Extract the [x, y] coordinate from the center of the cell holding the provided text.  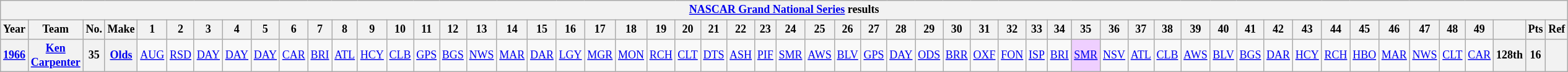
43 [1307, 30]
47 [1424, 30]
AUG [152, 55]
128th [1510, 55]
39 [1195, 30]
30 [957, 30]
37 [1141, 30]
OXF [985, 55]
MON [632, 55]
31 [985, 30]
BRR [957, 55]
33 [1037, 30]
Ref [1557, 30]
44 [1336, 30]
ODS [929, 55]
24 [790, 30]
23 [765, 30]
NSV [1115, 55]
38 [1167, 30]
41 [1250, 30]
ASH [741, 55]
PIF [765, 55]
3 [208, 30]
Year [15, 30]
7 [320, 30]
LGY [570, 55]
19 [661, 30]
26 [847, 30]
46 [1394, 30]
40 [1224, 30]
13 [482, 30]
HBO [1365, 55]
10 [400, 30]
20 [687, 30]
49 [1479, 30]
17 [600, 30]
29 [929, 30]
5 [265, 30]
21 [713, 30]
1 [152, 30]
11 [427, 30]
No. [94, 30]
45 [1365, 30]
48 [1453, 30]
18 [632, 30]
32 [1012, 30]
6 [294, 30]
4 [237, 30]
1966 [15, 55]
NASCAR Grand National Series results [784, 10]
Pts [1536, 30]
25 [820, 30]
22 [741, 30]
Make [121, 30]
Team [56, 30]
36 [1115, 30]
ISP [1037, 55]
FON [1012, 55]
RSD [181, 55]
8 [345, 30]
34 [1059, 30]
15 [542, 30]
Olds [121, 55]
DTS [713, 55]
Ken Carpenter [56, 55]
42 [1278, 30]
12 [453, 30]
28 [901, 30]
27 [874, 30]
9 [372, 30]
14 [512, 30]
2 [181, 30]
MGR [600, 55]
